Determine the [X, Y] coordinate at the center of the cell enclosing the given text.  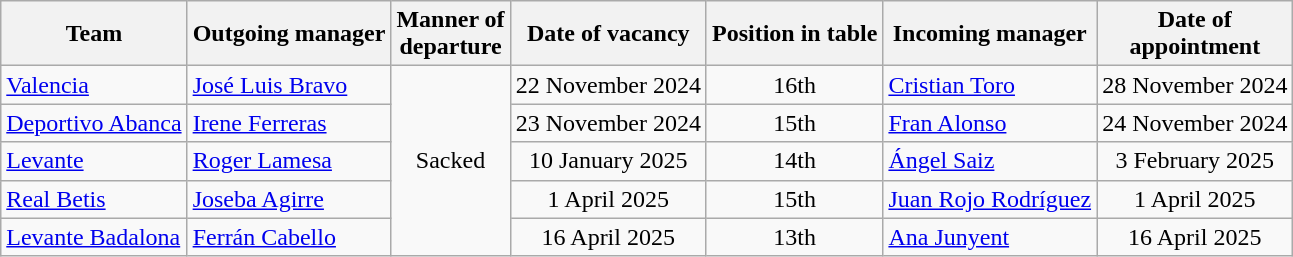
24 November 2024 [1195, 123]
16th [794, 85]
Juan Rojo Rodríguez [990, 199]
13th [794, 237]
22 November 2024 [608, 85]
Position in table [794, 34]
Deportivo Abanca [94, 123]
Fran Alonso [990, 123]
Team [94, 34]
Levante [94, 161]
Joseba Agirre [289, 199]
Incoming manager [990, 34]
14th [794, 161]
Levante Badalona [94, 237]
Manner ofdeparture [450, 34]
Date of vacancy [608, 34]
Outgoing manager [289, 34]
José Luis Bravo [289, 85]
Sacked [450, 161]
Ana Junyent [990, 237]
Irene Ferreras [289, 123]
Ángel Saiz [990, 161]
3 February 2025 [1195, 161]
Cristian Toro [990, 85]
10 January 2025 [608, 161]
Ferrán Cabello [289, 237]
Roger Lamesa [289, 161]
23 November 2024 [608, 123]
Valencia [94, 85]
Date ofappointment [1195, 34]
28 November 2024 [1195, 85]
Real Betis [94, 199]
